From the cell containing the given text, extract its center point as [X, Y] coordinate. 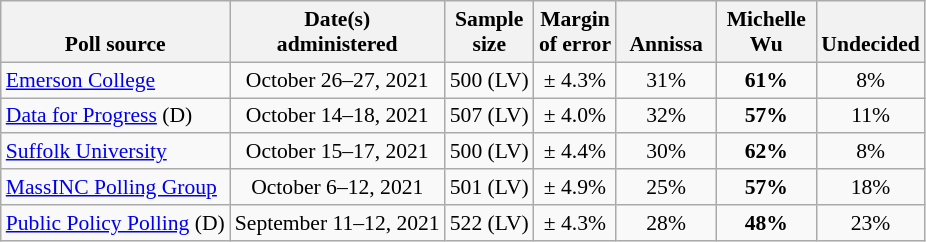
28% [666, 223]
23% [870, 223]
30% [666, 152]
Public Policy Polling (D) [116, 223]
October 6–12, 2021 [338, 187]
September 11–12, 2021 [338, 223]
MichelleWu [766, 32]
18% [870, 187]
25% [666, 187]
62% [766, 152]
31% [666, 80]
11% [870, 116]
32% [666, 116]
48% [766, 223]
October 26–27, 2021 [338, 80]
Undecided [870, 32]
507 (LV) [490, 116]
501 (LV) [490, 187]
Samplesize [490, 32]
October 15–17, 2021 [338, 152]
Emerson College [116, 80]
522 (LV) [490, 223]
± 4.0% [575, 116]
MassINC Polling Group [116, 187]
61% [766, 80]
Annissa [666, 32]
Suffolk University [116, 152]
Date(s)administered [338, 32]
October 14–18, 2021 [338, 116]
Marginof error [575, 32]
± 4.9% [575, 187]
Data for Progress (D) [116, 116]
± 4.4% [575, 152]
Poll source [116, 32]
